Return the [X, Y] coordinate for the center point of the cell that contains the specified text.  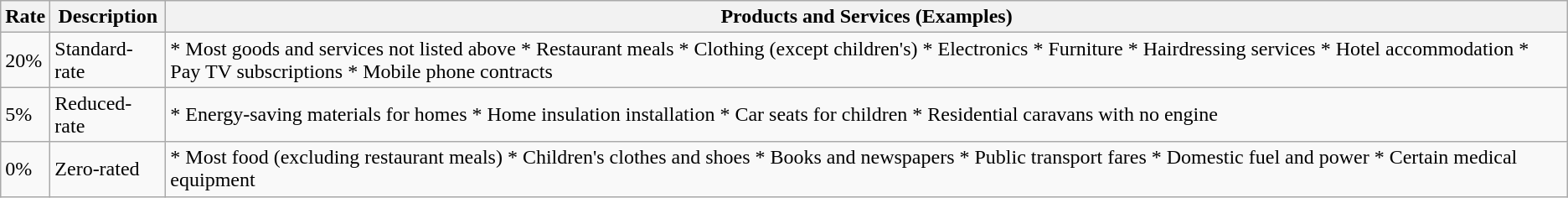
Standard-rate [108, 60]
0% [25, 169]
Reduced-rate [108, 114]
Rate [25, 17]
Description [108, 17]
Zero-rated [108, 169]
20% [25, 60]
Products and Services (Examples) [866, 17]
* Energy-saving materials for homes * Home insulation installation * Car seats for children * Residential caravans with no engine [866, 114]
5% [25, 114]
